Scan for the cell matching the given text and deliver its (X, Y) coordinate at center. 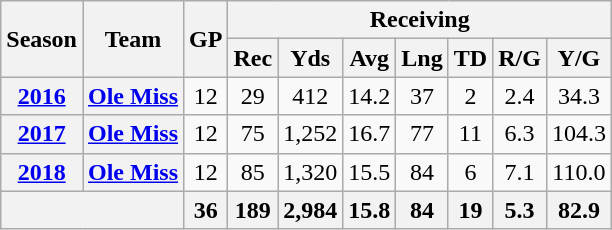
6 (470, 172)
1,320 (310, 172)
19 (470, 210)
16.7 (370, 134)
37 (422, 96)
2,984 (310, 210)
75 (253, 134)
36 (206, 210)
2017 (42, 134)
14.2 (370, 96)
85 (253, 172)
1,252 (310, 134)
Receiving (420, 20)
Lng (422, 58)
Avg (370, 58)
GP (206, 39)
Rec (253, 58)
189 (253, 210)
Season (42, 39)
Y/G (578, 58)
2016 (42, 96)
Team (132, 39)
412 (310, 96)
104.3 (578, 134)
2 (470, 96)
6.3 (520, 134)
R/G (520, 58)
2018 (42, 172)
Yds (310, 58)
29 (253, 96)
82.9 (578, 210)
110.0 (578, 172)
15.8 (370, 210)
5.3 (520, 210)
7.1 (520, 172)
77 (422, 134)
11 (470, 134)
15.5 (370, 172)
TD (470, 58)
34.3 (578, 96)
2.4 (520, 96)
